For the text-containing cell, return its midpoint in [X, Y] coordinate format. 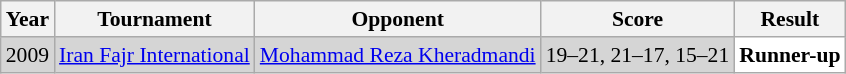
Runner-up [790, 55]
Year [28, 19]
Mohammad Reza Kheradmandi [398, 55]
Score [638, 19]
2009 [28, 55]
Tournament [154, 19]
Result [790, 19]
Opponent [398, 19]
Iran Fajr International [154, 55]
19–21, 21–17, 15–21 [638, 55]
